From the cell containing the given text, extract its center point as [X, Y] coordinate. 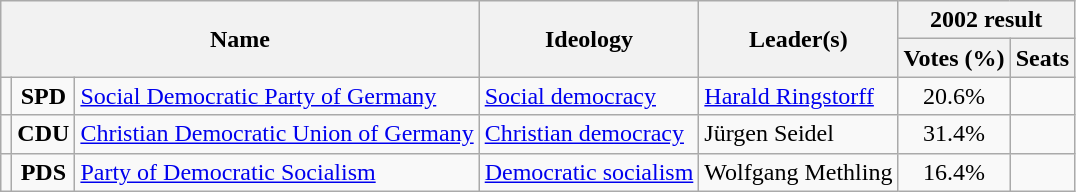
PDS [44, 172]
Name [240, 39]
SPD [44, 96]
CDU [44, 134]
Social Democratic Party of Germany [277, 96]
Christian Democratic Union of Germany [277, 134]
Ideology [589, 39]
Votes (%) [954, 58]
Democratic socialism [589, 172]
16.4% [954, 172]
Social democracy [589, 96]
Christian democracy [589, 134]
20.6% [954, 96]
Leader(s) [798, 39]
Party of Democratic Socialism [277, 172]
Seats [1042, 58]
Wolfgang Methling [798, 172]
Harald Ringstorff [798, 96]
Jürgen Seidel [798, 134]
2002 result [986, 20]
31.4% [954, 134]
